Determine the [x, y] coordinate at the center of the cell enclosing the given text.  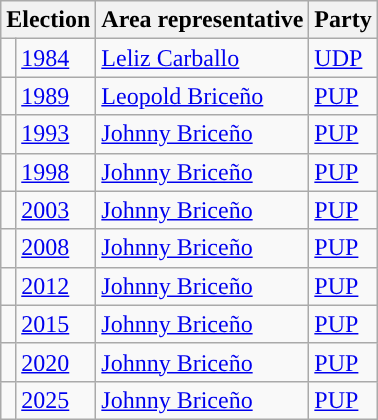
Area representative [202, 20]
2012 [56, 286]
Election [48, 20]
1984 [56, 58]
2003 [56, 210]
1998 [56, 172]
2020 [56, 362]
Leliz Carballo [202, 58]
Party [343, 20]
1993 [56, 134]
2025 [56, 400]
2015 [56, 324]
1989 [56, 96]
UDP [343, 58]
Leopold Briceño [202, 96]
2008 [56, 248]
